For the text-containing cell, return its midpoint in (X, Y) coordinate format. 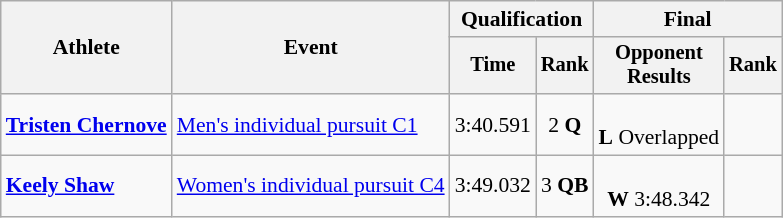
Tristen Chernove (86, 124)
OpponentResults (660, 66)
3 QB (565, 186)
Qualification (522, 19)
Time (493, 66)
Men's individual pursuit C1 (311, 124)
Women's individual pursuit C4 (311, 186)
Athlete (86, 48)
Final (688, 19)
Keely Shaw (86, 186)
L Overlapped (660, 124)
3:49.032 (493, 186)
2 Q (565, 124)
Event (311, 48)
3:40.591 (493, 124)
W 3:48.342 (660, 186)
